Detect which cell encompasses the target text, then output its (X, Y) center coordinate. 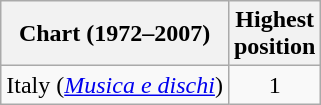
Chart (1972–2007) (115, 34)
Highestposition (274, 34)
1 (274, 85)
Italy (Musica e dischi) (115, 85)
